For the text-containing cell, return its midpoint in (x, y) coordinate format. 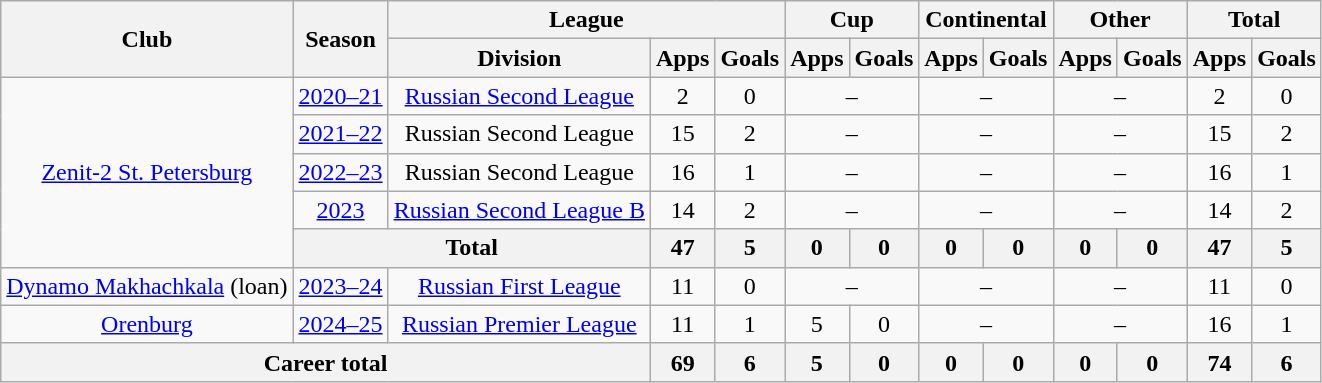
Other (1120, 20)
2021–22 (340, 134)
69 (682, 362)
Zenit-2 St. Petersburg (147, 172)
League (586, 20)
Continental (986, 20)
Cup (852, 20)
Russian Premier League (519, 324)
2024–25 (340, 324)
Division (519, 58)
Club (147, 39)
Russian First League (519, 286)
Dynamo Makhachkala (loan) (147, 286)
Season (340, 39)
Career total (326, 362)
Russian Second League B (519, 210)
2022–23 (340, 172)
Orenburg (147, 324)
2023 (340, 210)
74 (1219, 362)
2023–24 (340, 286)
2020–21 (340, 96)
